Extract the (x, y) coordinate from the center of the cell holding the provided text.  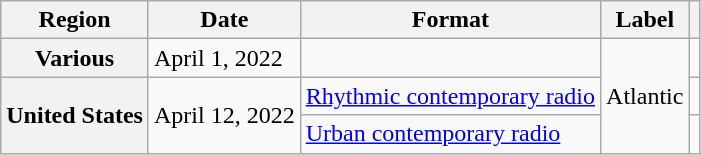
Region (75, 20)
Format (450, 20)
Rhythmic contemporary radio (450, 96)
Urban contemporary radio (450, 134)
Various (75, 58)
April 1, 2022 (224, 58)
Label (645, 20)
Date (224, 20)
Atlantic (645, 96)
April 12, 2022 (224, 115)
United States (75, 115)
